Locate the cell with the specified text and output its (x, y) center coordinate. 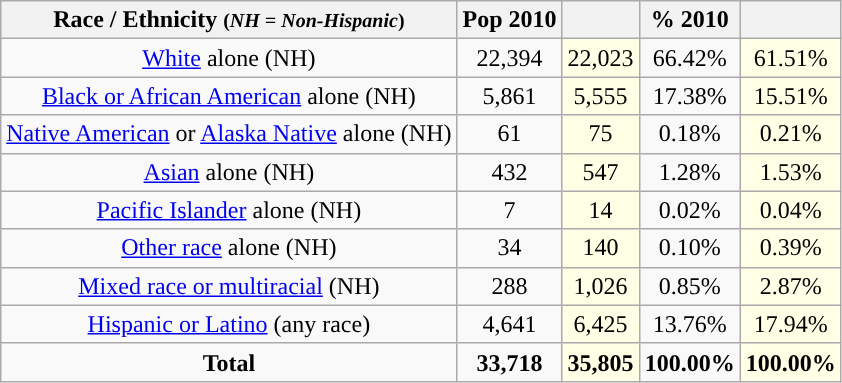
1.53% (790, 172)
Native American or Alaska Native alone (NH) (229, 134)
Pacific Islander alone (NH) (229, 210)
61 (510, 134)
Other race alone (NH) (229, 248)
35,805 (600, 362)
0.10% (690, 248)
0.02% (690, 210)
22,023 (600, 58)
547 (600, 172)
432 (510, 172)
Total (229, 362)
17.94% (790, 324)
Asian alone (NH) (229, 172)
13.76% (690, 324)
0.39% (790, 248)
34 (510, 248)
Hispanic or Latino (any race) (229, 324)
15.51% (790, 96)
0.21% (790, 134)
Race / Ethnicity (NH = Non-Hispanic) (229, 20)
2.87% (790, 286)
1,026 (600, 286)
Pop 2010 (510, 20)
0.85% (690, 286)
4,641 (510, 324)
6,425 (600, 324)
0.18% (690, 134)
% 2010 (690, 20)
17.38% (690, 96)
66.42% (690, 58)
140 (600, 248)
0.04% (790, 210)
Black or African American alone (NH) (229, 96)
288 (510, 286)
5,861 (510, 96)
White alone (NH) (229, 58)
14 (600, 210)
22,394 (510, 58)
Mixed race or multiracial (NH) (229, 286)
33,718 (510, 362)
61.51% (790, 58)
5,555 (600, 96)
7 (510, 210)
75 (600, 134)
1.28% (690, 172)
